Capture the cell that displays the provided text and extract its (x, y) central coordinate. 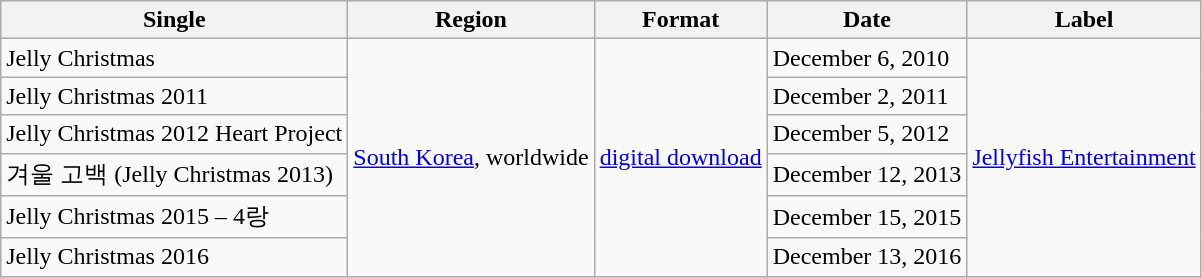
Format (680, 20)
December 6, 2010 (867, 58)
December 2, 2011 (867, 96)
Jellyfish Entertainment (1084, 158)
Jelly Christmas 2012 Heart Project (174, 134)
Region (471, 20)
Jelly Christmas 2015 – 4랑 (174, 218)
Date (867, 20)
Jelly Christmas 2016 (174, 257)
Jelly Christmas (174, 58)
December 12, 2013 (867, 174)
December 13, 2016 (867, 257)
December 15, 2015 (867, 218)
Label (1084, 20)
December 5, 2012 (867, 134)
겨울 고백 (Jelly Christmas 2013) (174, 174)
Jelly Christmas 2011 (174, 96)
South Korea, worldwide (471, 158)
Single (174, 20)
digital download (680, 158)
